Extract the (x, y) coordinate from the center of the cell holding the provided text.  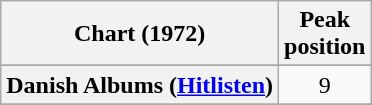
Danish Albums (Hitlisten) (140, 85)
Chart (1972) (140, 34)
9 (325, 85)
Peakposition (325, 34)
